Scan for the cell matching the given text and deliver its [X, Y] coordinate at center. 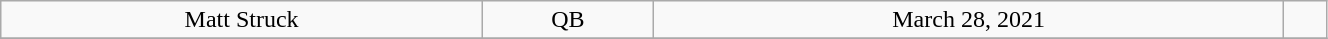
QB [568, 20]
March 28, 2021 [968, 20]
Matt Struck [242, 20]
